Search for the cell housing the specified text and yield its (x, y) center coordinate. 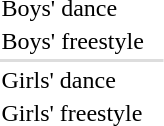
Girls' dance (72, 80)
Boys' freestyle (72, 41)
